Search for the cell housing the specified text and yield its [x, y] center coordinate. 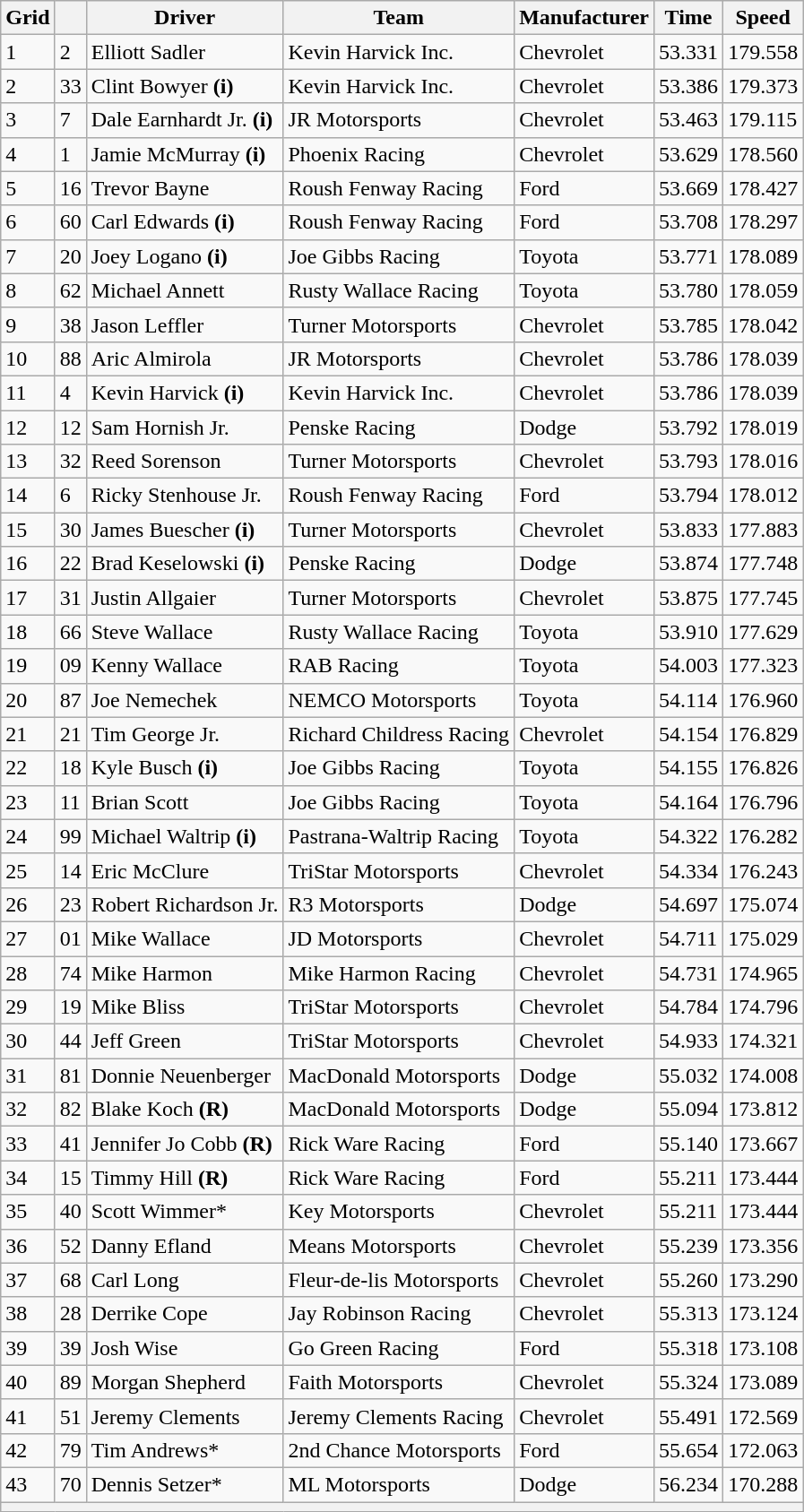
178.019 [764, 428]
Aric Almirola [185, 359]
81 [70, 1076]
Mike Harmon Racing [399, 972]
178.089 [764, 256]
53.794 [688, 496]
89 [70, 1382]
Danny Efland [185, 1246]
Key Motorsports [399, 1212]
176.829 [764, 734]
Mike Bliss [185, 1007]
Joey Logano (i) [185, 256]
35 [28, 1212]
54.164 [688, 802]
53.669 [688, 188]
53.331 [688, 52]
177.745 [764, 598]
James Buescher (i) [185, 530]
34 [28, 1178]
Tim Andrews* [185, 1450]
55.239 [688, 1246]
177.323 [764, 666]
Grid [28, 18]
Jeremy Clements Racing [399, 1416]
178.427 [764, 188]
Brian Scott [185, 802]
Kevin Harvick (i) [185, 393]
54.933 [688, 1041]
177.748 [764, 564]
52 [70, 1246]
55.654 [688, 1450]
NEMCO Motorsports [399, 700]
Kenny Wallace [185, 666]
Jennifer Jo Cobb (R) [185, 1144]
60 [70, 222]
24 [28, 836]
01 [70, 938]
54.784 [688, 1007]
37 [28, 1280]
178.042 [764, 324]
173.108 [764, 1348]
Josh Wise [185, 1348]
Scott Wimmer* [185, 1212]
54.334 [688, 870]
Means Motorsports [399, 1246]
Jeremy Clements [185, 1416]
79 [70, 1450]
Dale Earnhardt Jr. (i) [185, 120]
55.260 [688, 1280]
Elliott Sadler [185, 52]
Faith Motorsports [399, 1382]
55.324 [688, 1382]
43 [28, 1484]
2nd Chance Motorsports [399, 1450]
173.089 [764, 1382]
53.793 [688, 462]
Mike Harmon [185, 972]
176.243 [764, 870]
174.796 [764, 1007]
174.008 [764, 1076]
173.356 [764, 1246]
173.124 [764, 1314]
Tim George Jr. [185, 734]
09 [70, 666]
53.875 [688, 598]
178.297 [764, 222]
176.960 [764, 700]
55.318 [688, 1348]
177.629 [764, 632]
53.771 [688, 256]
175.074 [764, 904]
55.140 [688, 1144]
178.012 [764, 496]
8 [28, 290]
Jason Leffler [185, 324]
44 [70, 1041]
178.560 [764, 154]
170.288 [764, 1484]
174.321 [764, 1041]
Dennis Setzer* [185, 1484]
Ricky Stenhouse Jr. [185, 496]
172.569 [764, 1416]
5 [28, 188]
74 [70, 972]
172.063 [764, 1450]
87 [70, 700]
Mike Wallace [185, 938]
55.032 [688, 1076]
Clint Bowyer (i) [185, 86]
173.667 [764, 1144]
ML Motorsports [399, 1484]
3 [28, 120]
62 [70, 290]
53.792 [688, 428]
Eric McClure [185, 870]
Team [399, 18]
Trevor Bayne [185, 188]
53.629 [688, 154]
53.386 [688, 86]
17 [28, 598]
176.826 [764, 768]
53.780 [688, 290]
Speed [764, 18]
51 [70, 1416]
54.114 [688, 700]
Morgan Shepherd [185, 1382]
Carl Long [185, 1280]
53.463 [688, 120]
26 [28, 904]
54.711 [688, 938]
9 [28, 324]
Driver [185, 18]
55.094 [688, 1110]
176.282 [764, 836]
Steve Wallace [185, 632]
53.833 [688, 530]
Timmy Hill (R) [185, 1178]
36 [28, 1246]
Reed Sorenson [185, 462]
42 [28, 1450]
Richard Childress Racing [399, 734]
68 [70, 1280]
56.234 [688, 1484]
178.059 [764, 290]
179.115 [764, 120]
55.491 [688, 1416]
54.731 [688, 972]
Sam Hornish Jr. [185, 428]
174.965 [764, 972]
Carl Edwards (i) [185, 222]
Pastrana-Waltrip Racing [399, 836]
70 [70, 1484]
Donnie Neuenberger [185, 1076]
175.029 [764, 938]
173.290 [764, 1280]
Jamie McMurray (i) [185, 154]
179.558 [764, 52]
29 [28, 1007]
Jeff Green [185, 1041]
Manufacturer [584, 18]
88 [70, 359]
176.796 [764, 802]
10 [28, 359]
Time [688, 18]
54.003 [688, 666]
Phoenix Racing [399, 154]
Justin Allgaier [185, 598]
53.785 [688, 324]
53.910 [688, 632]
Michael Waltrip (i) [185, 836]
27 [28, 938]
Blake Koch (R) [185, 1110]
54.322 [688, 836]
25 [28, 870]
53.874 [688, 564]
179.373 [764, 86]
Robert Richardson Jr. [185, 904]
Kyle Busch (i) [185, 768]
177.883 [764, 530]
13 [28, 462]
Jay Robinson Racing [399, 1314]
178.016 [764, 462]
Derrike Cope [185, 1314]
R3 Motorsports [399, 904]
JD Motorsports [399, 938]
99 [70, 836]
173.812 [764, 1110]
54.155 [688, 768]
66 [70, 632]
Brad Keselowski (i) [185, 564]
55.313 [688, 1314]
54.697 [688, 904]
54.154 [688, 734]
Fleur-de-lis Motorsports [399, 1280]
82 [70, 1110]
53.708 [688, 222]
Go Green Racing [399, 1348]
Michael Annett [185, 290]
Joe Nemechek [185, 700]
RAB Racing [399, 666]
